Output the [x, y] coordinate of the center of the cell containing the given text.  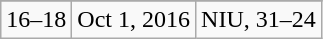
16–18 [36, 20]
Oct 1, 2016 [134, 20]
NIU, 31–24 [259, 20]
